Capture the cell that displays the provided text and extract its [X, Y] central coordinate. 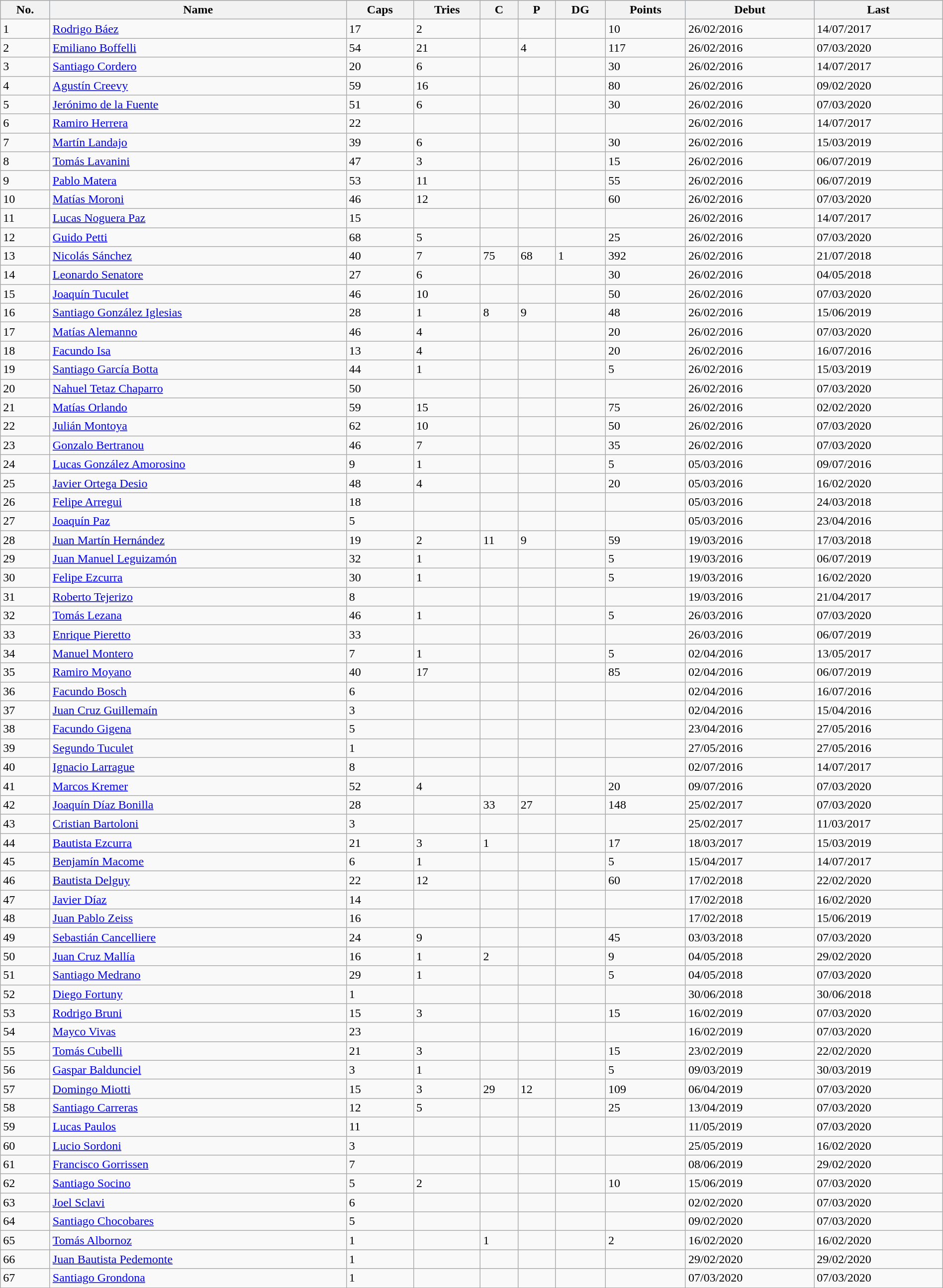
66 [25, 1259]
63 [25, 1202]
38 [25, 729]
Tries [447, 10]
Points [646, 10]
34 [25, 653]
25/05/2019 [750, 1145]
Santiago González Iglesias [198, 313]
17/03/2018 [878, 540]
26 [25, 502]
Rodrigo Báez [198, 29]
65 [25, 1240]
Pablo Matera [198, 180]
Guido Petti [198, 237]
15/04/2016 [878, 710]
Felipe Ezcurra [198, 578]
148 [646, 805]
Benjamín Macome [198, 862]
57 [25, 1089]
Lucas González Amorosino [198, 464]
Gonzalo Bertranou [198, 445]
Joel Sclavi [198, 1202]
11/03/2017 [878, 824]
Facundo Bosch [198, 691]
Martín Landajo [198, 142]
Domingo Miotti [198, 1089]
21/04/2017 [878, 597]
Lucas Paulos [198, 1126]
24/03/2018 [878, 502]
85 [646, 672]
18/03/2017 [750, 843]
Santiago Medrano [198, 975]
02/07/2016 [750, 767]
Javier Ortega Desio [198, 483]
15/04/2017 [750, 862]
Ramiro Moyano [198, 672]
Javier Díaz [198, 900]
Sebastián Cancelliere [198, 937]
Matías Orlando [198, 407]
109 [646, 1089]
67 [25, 1278]
Facundo Gigena [198, 729]
Cristian Bartoloni [198, 824]
Santiago Socino [198, 1184]
Diego Fortuny [198, 994]
37 [25, 710]
DG [580, 10]
23/02/2019 [750, 1051]
Jerónimo de la Fuente [198, 104]
Gaspar Baldunciel [198, 1070]
Tomás Albornoz [198, 1240]
Juan Manuel Leguizamón [198, 559]
80 [646, 86]
117 [646, 48]
31 [25, 597]
Nicolás Sánchez [198, 256]
Santiago García Botta [198, 369]
Ignacio Larrague [198, 767]
Marcos Kremer [198, 786]
49 [25, 937]
Enrique Pieretto [198, 635]
Juan Cruz Mallía [198, 956]
41 [25, 786]
Santiago Chocobares [198, 1221]
Tomás Cubelli [198, 1051]
09/03/2019 [750, 1070]
392 [646, 256]
Mayco Vivas [198, 1032]
Agustín Creevy [198, 86]
Bautista Ezcurra [198, 843]
Joaquín Tuculet [198, 294]
43 [25, 824]
Lucio Sordoni [198, 1145]
Joaquín Díaz Bonilla [198, 805]
Nahuel Tetaz Chaparro [198, 388]
No. [25, 10]
Matías Alemanno [198, 332]
Julián Montoya [198, 426]
Santiago Cordero [198, 67]
Last [878, 10]
03/03/2018 [750, 937]
Name [198, 10]
Juan Pablo Zeiss [198, 919]
56 [25, 1070]
Juan Martín Hernández [198, 540]
08/06/2019 [750, 1165]
Caps [380, 10]
58 [25, 1107]
Tomás Lezana [198, 616]
Santiago Carreras [198, 1107]
Matías Moroni [198, 199]
Joaquín Paz [198, 521]
Ramiro Herrera [198, 123]
Rodrigo Bruni [198, 1013]
Facundo Isa [198, 351]
30/03/2019 [878, 1070]
36 [25, 691]
06/04/2019 [750, 1089]
P [536, 10]
13/04/2019 [750, 1107]
Bautista Delguy [198, 881]
64 [25, 1221]
Juan Bautista Pedemonte [198, 1259]
13/05/2017 [878, 653]
Felipe Arregui [198, 502]
C [499, 10]
Juan Cruz Guillemaín [198, 710]
Leonardo Senatore [198, 275]
Emiliano Boffelli [198, 48]
Debut [750, 10]
Francisco Gorrissen [198, 1165]
Roberto Tejerizo [198, 597]
21/07/2018 [878, 256]
61 [25, 1165]
Segundo Tuculet [198, 748]
11/05/2019 [750, 1126]
Manuel Montero [198, 653]
Santiago Grondona [198, 1278]
42 [25, 805]
Lucas Noguera Paz [198, 218]
Tomás Lavanini [198, 161]
